Pinpoint the cell where the given text exists, returning its (X, Y) midpoint coordinate. 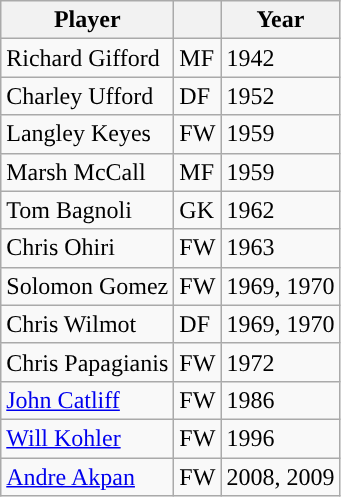
Solomon Gomez (88, 286)
Chris Ohiri (88, 248)
Will Kohler (88, 438)
GK (198, 210)
Chris Wilmot (88, 324)
Andre Akpan (88, 477)
1963 (280, 248)
Tom Bagnoli (88, 210)
Richard Gifford (88, 58)
Year (280, 20)
Chris Papagianis (88, 362)
John Catliff (88, 400)
Marsh McCall (88, 172)
Langley Keyes (88, 134)
1962 (280, 210)
1972 (280, 362)
2008, 2009 (280, 477)
1986 (280, 400)
1952 (280, 96)
1942 (280, 58)
Charley Ufford (88, 96)
Player (88, 20)
1996 (280, 438)
